For the text-containing cell, return its midpoint in [x, y] coordinate format. 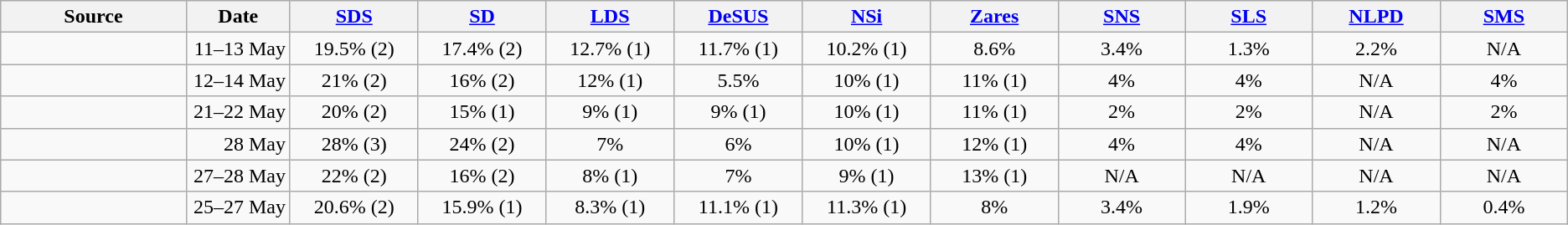
1.3% [1249, 49]
NLPD [1377, 17]
25–27 May [238, 207]
SDS [353, 17]
20.6% (2) [353, 207]
11.1% (1) [739, 207]
17.4% (2) [482, 49]
19.5% (2) [353, 49]
SD [482, 17]
Zares [994, 17]
13% (1) [994, 176]
DeSUS [739, 17]
27–28 May [238, 176]
Source [94, 17]
8.6% [994, 49]
20% (2) [353, 112]
1.2% [1377, 207]
Date [238, 17]
8% [994, 207]
22% (2) [353, 176]
SNS [1122, 17]
21% (2) [353, 80]
28 May [238, 144]
10.2% (1) [866, 49]
15% (1) [482, 112]
LDS [610, 17]
6% [739, 144]
11–13 May [238, 49]
24% (2) [482, 144]
NSi [866, 17]
5.5% [739, 80]
SMS [1504, 17]
0.4% [1504, 207]
21–22 May [238, 112]
1.9% [1249, 207]
SLS [1249, 17]
8.3% (1) [610, 207]
15.9% (1) [482, 207]
12–14 May [238, 80]
12.7% (1) [610, 49]
28% (3) [353, 144]
11.7% (1) [739, 49]
8% (1) [610, 176]
11.3% (1) [866, 207]
2.2% [1377, 49]
